Identify which cell holds the provided text, then report its (X, Y) central coordinate. 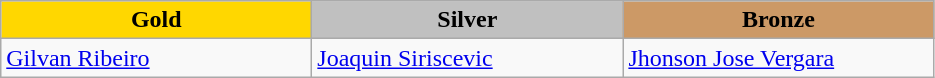
Gold (156, 20)
Gilvan Ribeiro (156, 58)
Joaquin Siriscevic (468, 58)
Bronze (778, 20)
Silver (468, 20)
Jhonson Jose Vergara (778, 58)
